Detect which cell encompasses the target text, then output its [x, y] center coordinate. 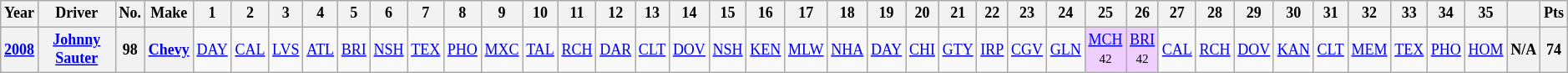
23 [1027, 13]
24 [1065, 13]
5 [354, 13]
26 [1142, 13]
IRP [992, 50]
21 [958, 13]
NHA [847, 50]
MCH42 [1105, 50]
8 [463, 13]
32 [1369, 13]
29 [1254, 13]
9 [502, 13]
28 [1215, 13]
20 [923, 13]
CHI [923, 50]
16 [766, 13]
11 [577, 13]
2008 [20, 50]
22 [992, 13]
HOM [1486, 50]
BRI42 [1142, 50]
KEN [766, 50]
Make [169, 13]
13 [653, 13]
BRI [354, 50]
Chevy [169, 50]
19 [887, 13]
10 [540, 13]
Pts [1555, 13]
31 [1331, 13]
No. [130, 13]
3 [286, 13]
14 [690, 13]
33 [1409, 13]
30 [1293, 13]
74 [1555, 50]
12 [616, 13]
CGV [1027, 50]
Driver [77, 13]
1 [212, 13]
Johnny Sauter [77, 50]
98 [130, 50]
ATL [321, 50]
2 [250, 13]
17 [807, 13]
Year [20, 13]
25 [1105, 13]
GTY [958, 50]
MEM [1369, 50]
MXC [502, 50]
4 [321, 13]
18 [847, 13]
N/A [1524, 50]
DAR [616, 50]
34 [1446, 13]
KAN [1293, 50]
35 [1486, 13]
15 [728, 13]
MLW [807, 50]
7 [426, 13]
TAL [540, 50]
GLN [1065, 50]
6 [389, 13]
27 [1177, 13]
LVS [286, 50]
